For the text-containing cell, return its midpoint in (X, Y) coordinate format. 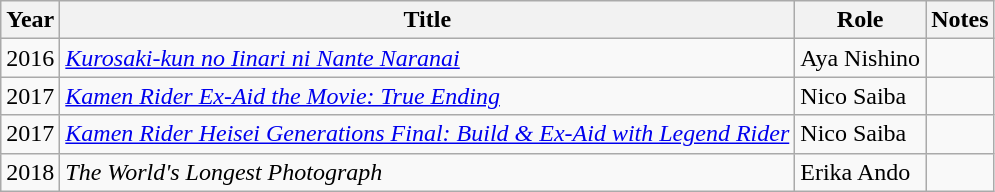
Aya Nishino (860, 58)
Kamen Rider Heisei Generations Final: Build & Ex-Aid with Legend Rider (428, 134)
2018 (30, 172)
Title (428, 20)
Kamen Rider Ex-Aid the Movie: True Ending (428, 96)
The World's Longest Photograph (428, 172)
Year (30, 20)
Erika Ando (860, 172)
Notes (960, 20)
2016 (30, 58)
Role (860, 20)
Kurosaki-kun no Iinari ni Nante Naranai (428, 58)
